Return the [X, Y] coordinate for the center point of the cell that contains the specified text.  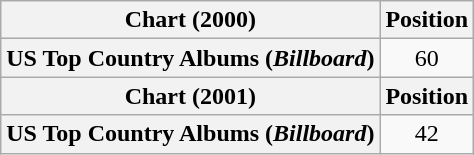
Chart (2001) [190, 96]
Chart (2000) [190, 20]
60 [427, 58]
42 [427, 134]
